Return [X, Y] of the center of cell containing provided text 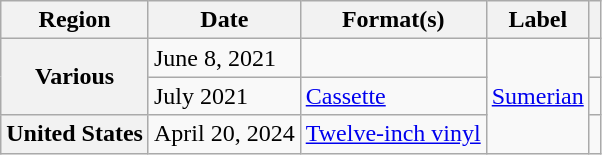
Various [75, 77]
Sumerian [538, 96]
Region [75, 20]
Twelve-inch vinyl [393, 134]
June 8, 2021 [224, 58]
April 20, 2024 [224, 134]
Date [224, 20]
Label [538, 20]
July 2021 [224, 96]
United States [75, 134]
Format(s) [393, 20]
Cassette [393, 96]
